Capture the cell that displays the provided text and extract its (X, Y) central coordinate. 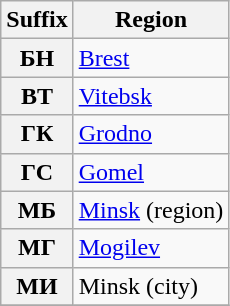
Suffix (37, 20)
Minsk (city) (151, 286)
Grodno (151, 134)
Region (151, 20)
Vitebsk (151, 96)
МБ (37, 210)
ГК (37, 134)
МГ (37, 248)
МИ (37, 286)
Minsk (region) (151, 210)
ГС (37, 172)
Gomel (151, 172)
БН (37, 58)
Mogilev (151, 248)
BT (37, 96)
Brest (151, 58)
